Find where the given text appears and provide that cell's center as (X, Y) coordinate. 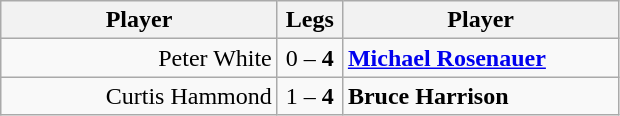
1 – 4 (310, 96)
Peter White (140, 58)
Curtis Hammond (140, 96)
Bruce Harrison (480, 96)
Legs (310, 20)
0 – 4 (310, 58)
Michael Rosenauer (480, 58)
